Return (X, Y) of the center of cell containing provided text 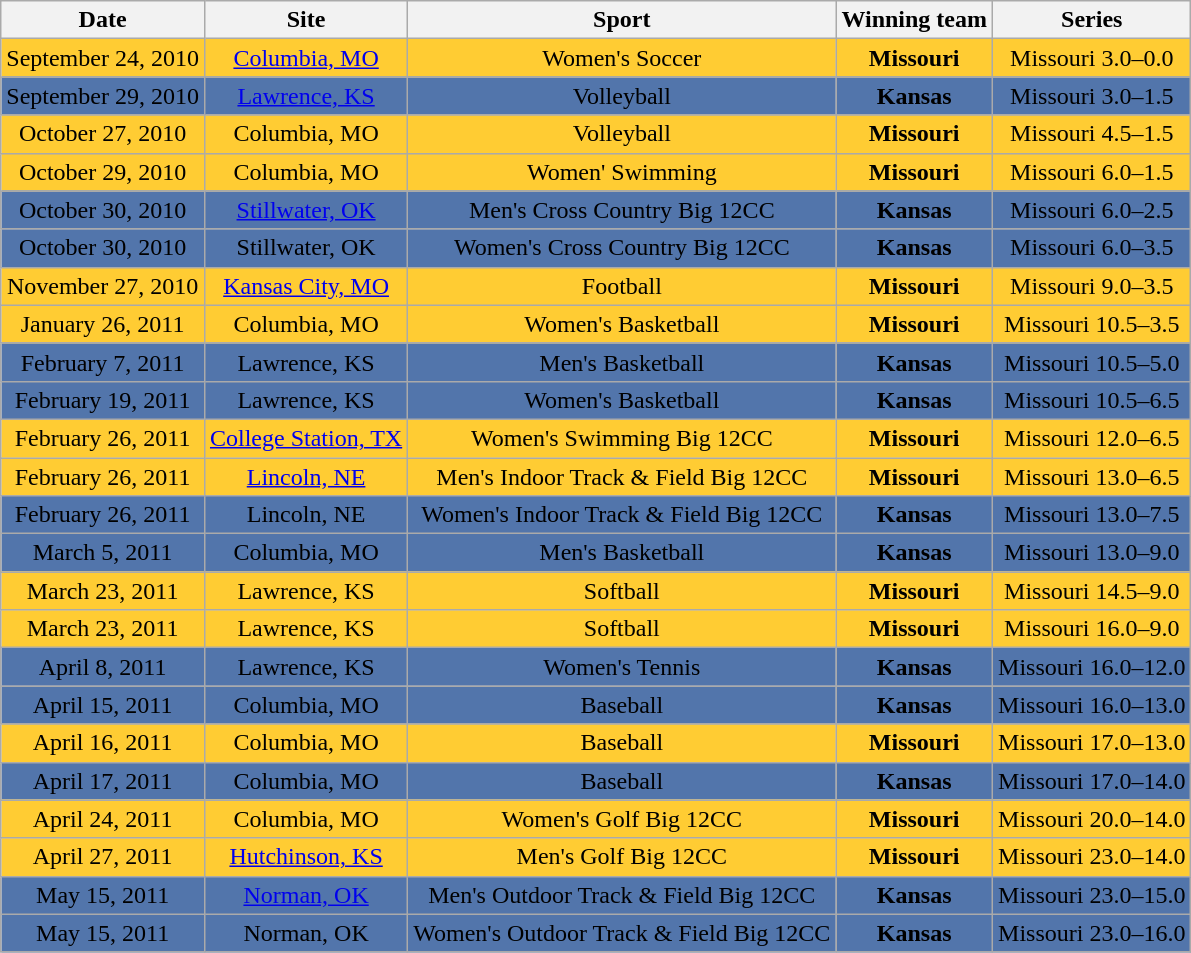
Missouri 6.0–1.5 (1092, 172)
Winning team (914, 20)
Women's Indoor Track & Field Big 12CC (622, 515)
September 29, 2010 (103, 96)
October 27, 2010 (103, 134)
January 26, 2011 (103, 324)
Men's Indoor Track & Field Big 12CC (622, 477)
Women's Golf Big 12CC (622, 819)
Missouri 6.0–2.5 (1092, 210)
Missouri 12.0–6.5 (1092, 438)
Missouri 23.0–15.0 (1092, 895)
Date (103, 20)
April 15, 2011 (103, 705)
Missouri 16.0–13.0 (1092, 705)
Missouri 13.0–9.0 (1092, 553)
Missouri 10.5–5.0 (1092, 362)
Football (622, 286)
April 16, 2011 (103, 743)
Missouri 17.0–13.0 (1092, 743)
Missouri 23.0–16.0 (1092, 933)
March 5, 2011 (103, 553)
College Station, TX (306, 438)
Kansas City, MO (306, 286)
April 17, 2011 (103, 781)
April 27, 2011 (103, 857)
Missouri 10.5–6.5 (1092, 400)
Missouri 16.0–9.0 (1092, 629)
February 19, 2011 (103, 400)
Missouri 9.0–3.5 (1092, 286)
Missouri 23.0–14.0 (1092, 857)
Men's Cross Country Big 12CC (622, 210)
Missouri 13.0–7.5 (1092, 515)
Missouri 6.0–3.5 (1092, 248)
Missouri 14.5–9.0 (1092, 591)
Hutchinson, KS (306, 857)
November 27, 2010 (103, 286)
Missouri 3.0–0.0 (1092, 58)
Series (1092, 20)
Women's Soccer (622, 58)
Women's Cross Country Big 12CC (622, 248)
Women's Outdoor Track & Field Big 12CC (622, 933)
September 24, 2010 (103, 58)
Women' Swimming (622, 172)
Men's Outdoor Track & Field Big 12CC (622, 895)
Men's Golf Big 12CC (622, 857)
Missouri 4.5–1.5 (1092, 134)
Missouri 17.0–14.0 (1092, 781)
Missouri 13.0–6.5 (1092, 477)
Women's Swimming Big 12CC (622, 438)
Women's Tennis (622, 667)
February 7, 2011 (103, 362)
October 29, 2010 (103, 172)
April 24, 2011 (103, 819)
Sport (622, 20)
Missouri 20.0–14.0 (1092, 819)
Missouri 16.0–12.0 (1092, 667)
Site (306, 20)
Missouri 10.5–3.5 (1092, 324)
April 8, 2011 (103, 667)
Missouri 3.0–1.5 (1092, 96)
